For the text-containing cell, return its midpoint in [x, y] coordinate format. 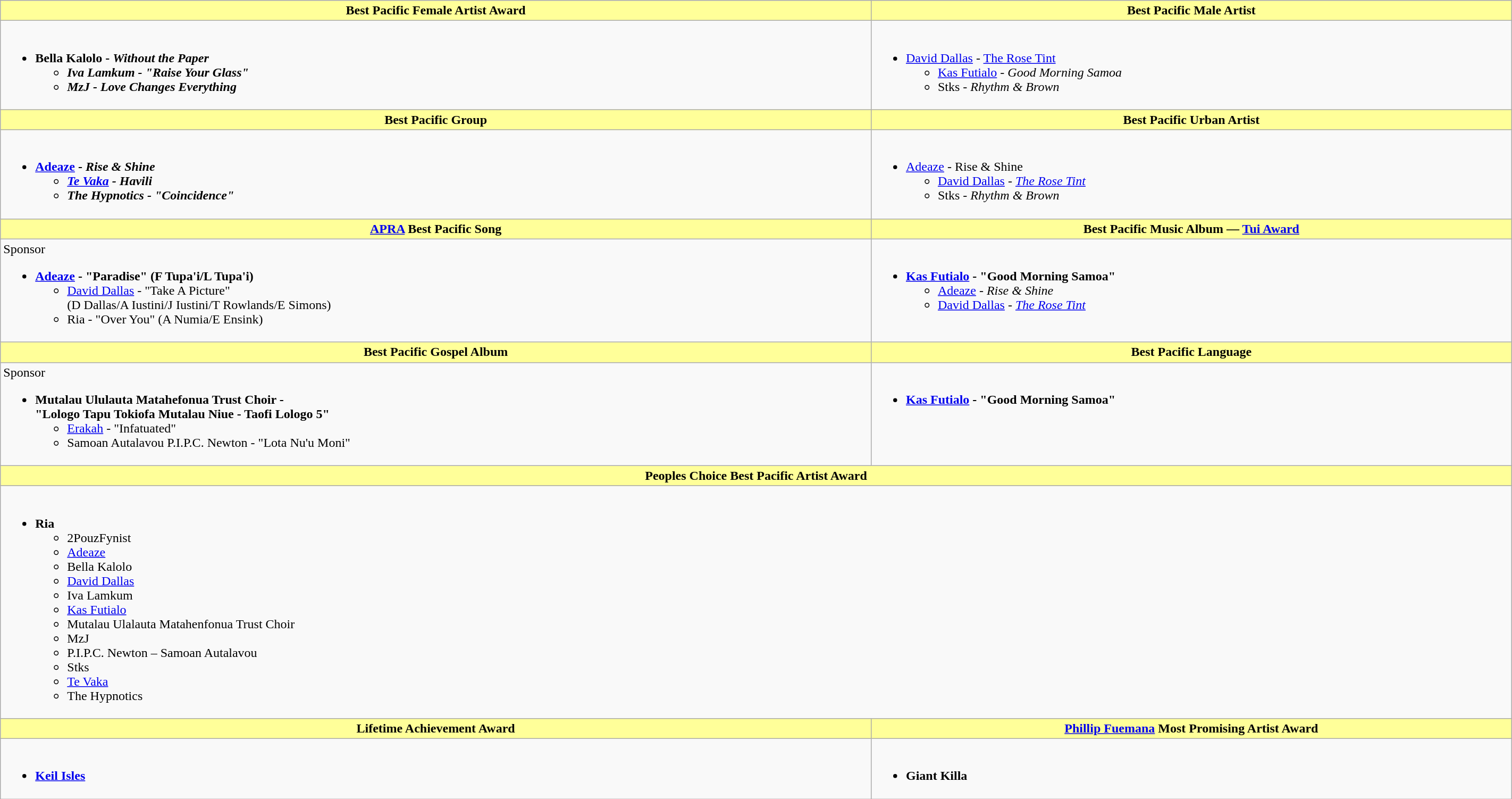
Keil Isles [436, 768]
Best Pacific Gospel Album [436, 352]
Adeaze - Rise & ShineDavid Dallas - The Rose TintStks - Rhythm & Brown [1191, 174]
Kas Futialo - "Good Morning Samoa"Adeaze - Rise & ShineDavid Dallas - The Rose Tint [1191, 290]
Adeaze - Rise & ShineTe Vaka - HaviliThe Hypnotics - "Coincidence" [436, 174]
Best Pacific Male Artist [1191, 11]
Giant Killa [1191, 768]
Lifetime Achievement Award [436, 728]
Best Pacific Female Artist Award [436, 11]
David Dallas - The Rose TintKas Futialo - Good Morning SamoaStks - Rhythm & Brown [1191, 65]
Phillip Fuemana Most Promising Artist Award [1191, 728]
Bella Kalolo - Without the PaperIva Lamkum - "Raise Your Glass"MzJ - Love Changes Everything [436, 65]
Best Pacific Music Album — Tui Award [1191, 229]
Kas Futialo - "Good Morning Samoa" [1191, 414]
APRA Best Pacific Song [436, 229]
Peoples Choice Best Pacific Artist Award [756, 476]
Best Pacific Urban Artist [1191, 120]
Best Pacific Language [1191, 352]
Best Pacific Group [436, 120]
